Detect which cell encompasses the target text, then output its [x, y] center coordinate. 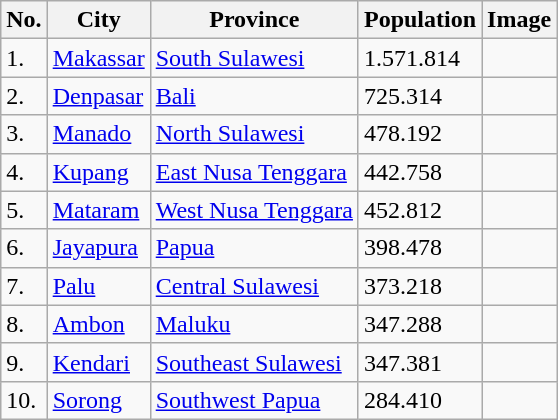
No. [24, 20]
3. [24, 134]
8. [24, 324]
284.410 [420, 400]
Maluku [254, 324]
Mataram [98, 210]
Population [420, 20]
South Sulawesi [254, 58]
Image [520, 20]
Southwest Papua [254, 400]
Makassar [98, 58]
442.758 [420, 172]
347.381 [420, 362]
Manado [98, 134]
Ambon [98, 324]
373.218 [420, 286]
Papua [254, 248]
East Nusa Tenggara [254, 172]
Central Sulawesi [254, 286]
West Nusa Tenggara [254, 210]
Kendari [98, 362]
4. [24, 172]
Sorong [98, 400]
5. [24, 210]
398.478 [420, 248]
Bali [254, 96]
Southeast Sulawesi [254, 362]
725.314 [420, 96]
North Sulawesi [254, 134]
478.192 [420, 134]
6. [24, 248]
7. [24, 286]
City [98, 20]
1. [24, 58]
10. [24, 400]
Kupang [98, 172]
Denpasar [98, 96]
347.288 [420, 324]
452.812 [420, 210]
Province [254, 20]
Jayapura [98, 248]
9. [24, 362]
1.571.814 [420, 58]
Palu [98, 286]
2. [24, 96]
